Pinpoint the cell where the given text exists, returning its (X, Y) midpoint coordinate. 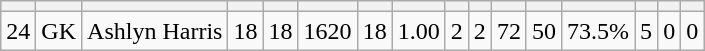
24 (18, 31)
Ashlyn Harris (155, 31)
1.00 (418, 31)
GK (59, 31)
73.5% (598, 31)
72 (508, 31)
50 (544, 31)
1620 (328, 31)
5 (646, 31)
